Determine the [X, Y] coordinate at the center of the cell enclosing the given text.  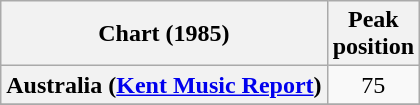
Australia (Kent Music Report) [164, 85]
Peakposition [373, 34]
75 [373, 85]
Chart (1985) [164, 34]
